Scan for the cell matching the given text and deliver its (x, y) coordinate at center. 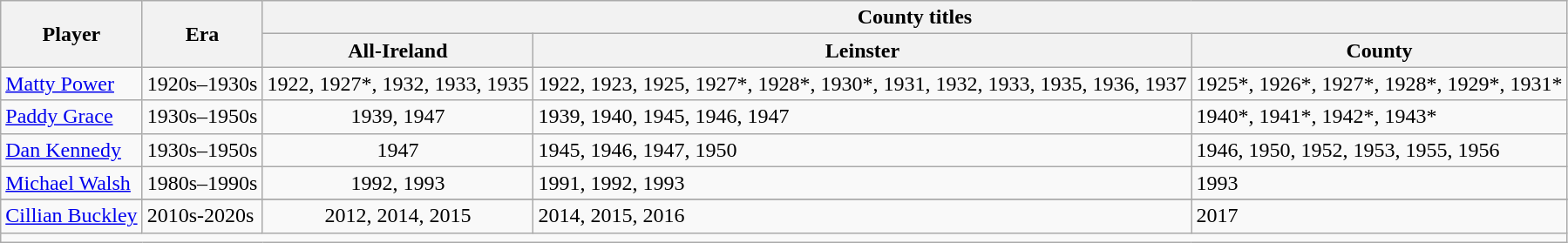
1939, 1940, 1945, 1946, 1947 (863, 117)
1920s–1930s (202, 84)
2014, 2015, 2016 (863, 216)
1947 (397, 150)
Matty Power (71, 84)
1945, 1946, 1947, 1950 (863, 150)
Player (71, 34)
1922, 1927*, 1932, 1933, 1935 (397, 84)
1946, 1950, 1952, 1953, 1955, 1956 (1379, 150)
Paddy Grace (71, 117)
Era (202, 34)
Leinster (863, 51)
1925*, 1926*, 1927*, 1928*, 1929*, 1931* (1379, 84)
County (1379, 51)
2017 (1379, 216)
Cillian Buckley (71, 216)
1980s–1990s (202, 183)
1940*, 1941*, 1942*, 1943* (1379, 117)
2012, 2014, 2015 (397, 216)
1922, 1923, 1925, 1927*, 1928*, 1930*, 1931, 1932, 1933, 1935, 1936, 1937 (863, 84)
County titles (915, 17)
All-Ireland (397, 51)
2010s-2020s (202, 216)
1991, 1992, 1993 (863, 183)
Michael Walsh (71, 183)
1993 (1379, 183)
1939, 1947 (397, 117)
1992, 1993 (397, 183)
Dan Kennedy (71, 150)
